Search for the cell housing the specified text and yield its (X, Y) center coordinate. 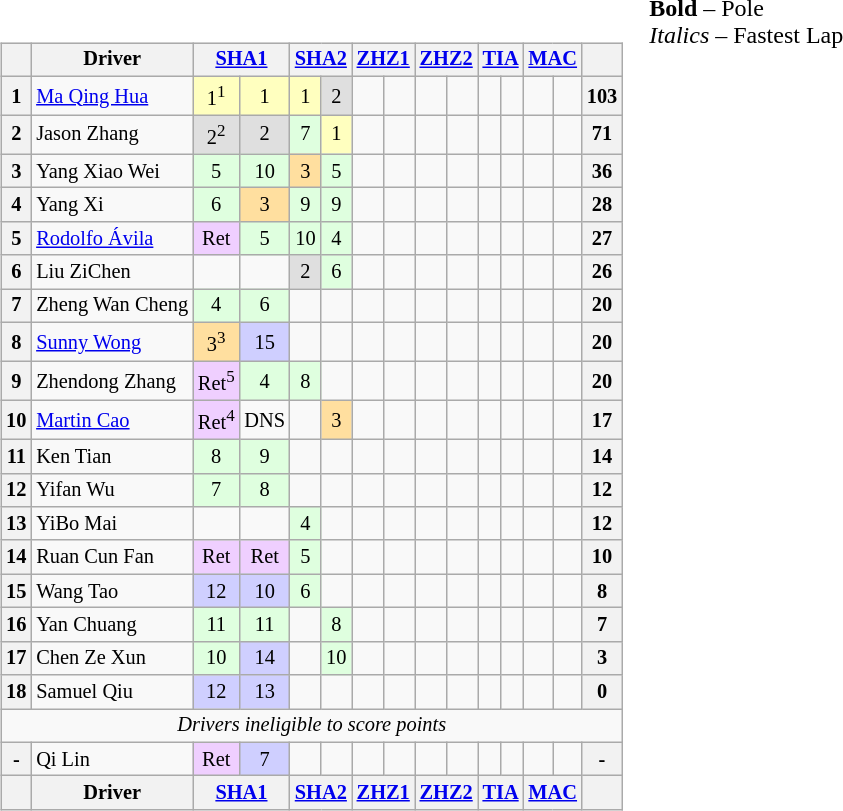
DNS (264, 420)
Liu ZiChen (112, 272)
Yifan Wu (112, 490)
Rodolfo Ávila (112, 239)
28 (602, 205)
Yang Xi (112, 205)
0 (602, 692)
Drivers ineligible to score points (312, 726)
Ma Qing Hua (112, 96)
Sunny Wong (112, 342)
26 (602, 272)
103 (602, 96)
Yang Xiao Wei (112, 171)
Ret5 (216, 380)
22 (216, 134)
36 (602, 171)
Ken Tian (112, 456)
YiBo Mai (112, 524)
Zheng Wan Cheng (112, 306)
Ret4 (216, 420)
16 (16, 625)
Ruan Cun Fan (112, 557)
Wang Tao (112, 591)
Zhendong Zhang (112, 380)
Qi Lin (112, 759)
27 (602, 239)
Martin Cao (112, 420)
71 (602, 134)
33 (216, 342)
Jason Zhang (112, 134)
Yan Chuang (112, 625)
Samuel Qiu (112, 692)
Chen Ze Xun (112, 658)
18 (16, 692)
